Capture the cell that displays the provided text and extract its [x, y] central coordinate. 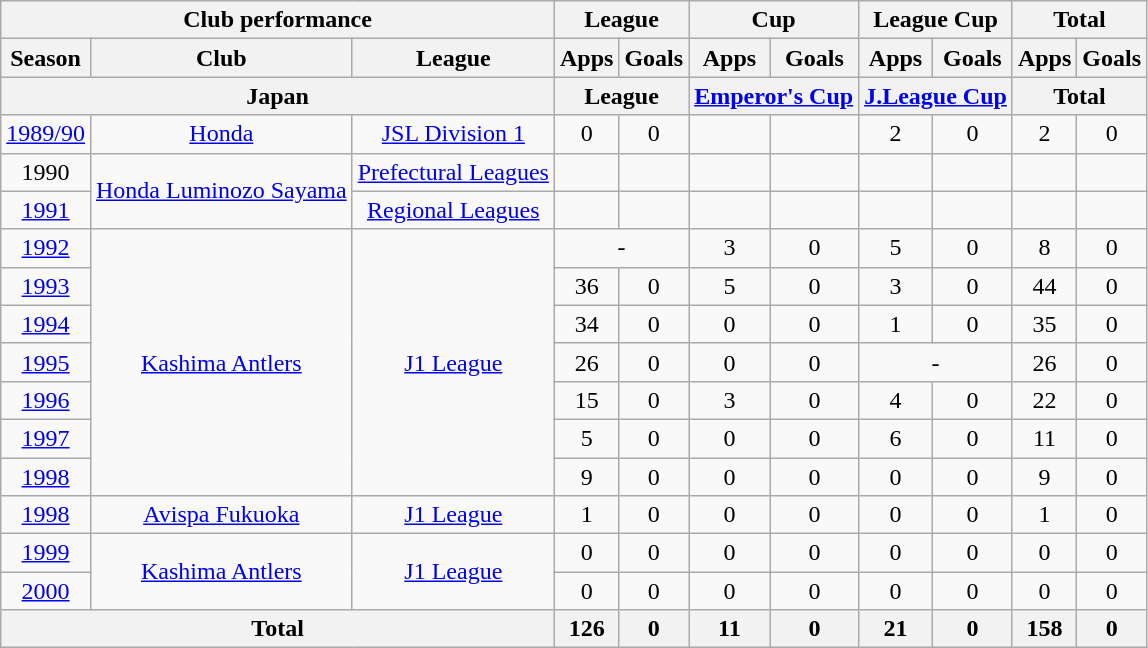
Regional Leagues [453, 210]
22 [1044, 400]
44 [1044, 286]
6 [896, 438]
Japan [278, 96]
2000 [46, 591]
1992 [46, 248]
Cup [774, 20]
15 [586, 400]
J.League Cup [936, 96]
34 [586, 324]
126 [586, 629]
36 [586, 286]
1994 [46, 324]
21 [896, 629]
League Cup [936, 20]
35 [1044, 324]
4 [896, 400]
1999 [46, 553]
Honda [221, 134]
Honda Luminozo Sayama [221, 191]
1989/90 [46, 134]
Club performance [278, 20]
Club [221, 58]
Season [46, 58]
Prefectural Leagues [453, 172]
1991 [46, 210]
Avispa Fukuoka [221, 515]
1995 [46, 362]
JSL Division 1 [453, 134]
1996 [46, 400]
1993 [46, 286]
1990 [46, 172]
1997 [46, 438]
8 [1044, 248]
158 [1044, 629]
Emperor's Cup [774, 96]
